Provide the (x, y) coordinate of the cell's center where the given text is located.  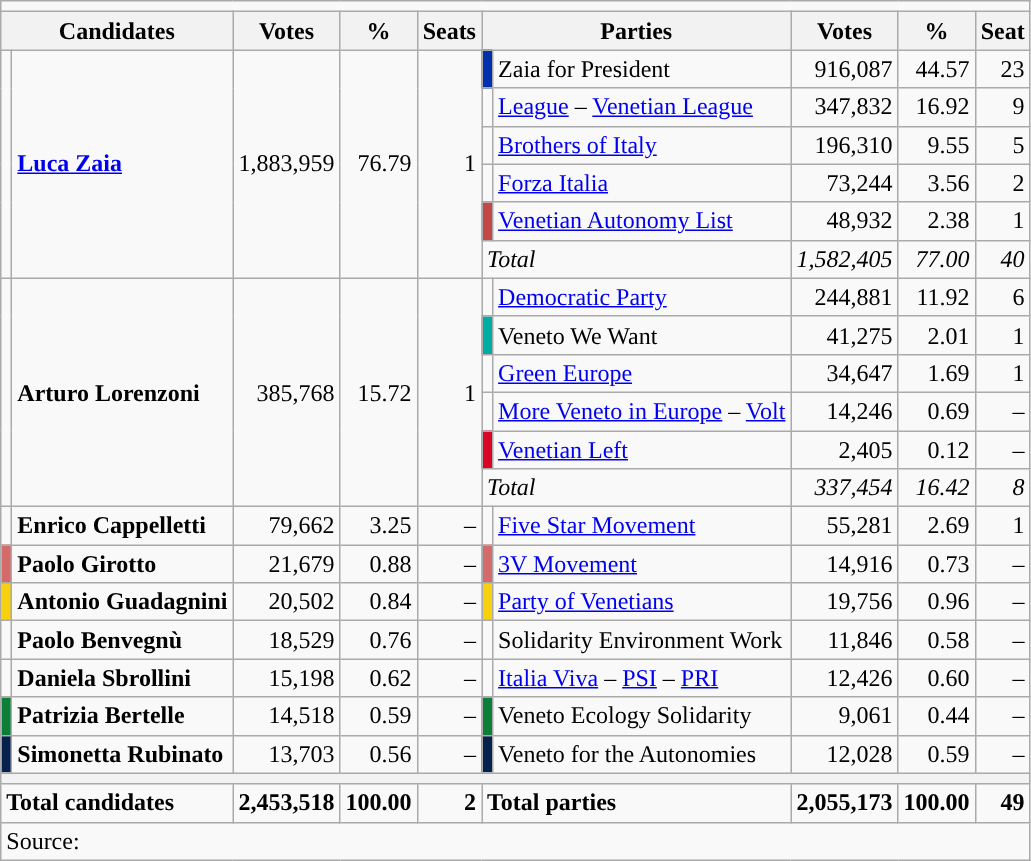
12,028 (844, 754)
19,756 (844, 602)
13,703 (286, 754)
Party of Venetians (642, 602)
244,881 (844, 297)
9.55 (936, 145)
18,529 (286, 640)
48,932 (844, 221)
12,426 (844, 678)
44.57 (936, 69)
Seats (449, 31)
2.01 (936, 335)
0.84 (378, 602)
347,832 (844, 107)
Democratic Party (642, 297)
3.25 (378, 526)
14,916 (844, 564)
Veneto We Want (642, 335)
Total parties (636, 803)
23 (1002, 69)
11.92 (936, 297)
11,846 (844, 640)
8 (1002, 488)
2,405 (844, 449)
3V Movement (642, 564)
34,647 (844, 373)
Luca Zaia (122, 164)
2.69 (936, 526)
Forza Italia (642, 183)
Brothers of Italy (642, 145)
337,454 (844, 488)
76.79 (378, 164)
Source: (516, 841)
6 (1002, 297)
Paolo Benvegnù (122, 640)
0.73 (936, 564)
40 (1002, 259)
Parties (636, 31)
49 (1002, 803)
15.72 (378, 392)
0.58 (936, 640)
73,244 (844, 183)
Total candidates (117, 803)
196,310 (844, 145)
16.42 (936, 488)
1,582,405 (844, 259)
15,198 (286, 678)
1.69 (936, 373)
2.38 (936, 221)
Veneto Ecology Solidarity (642, 716)
Patrizia Bertelle (122, 716)
5 (1002, 145)
More Veneto in Europe – Volt (642, 411)
20,502 (286, 602)
77.00 (936, 259)
Zaia for President (642, 69)
Solidarity Environment Work (642, 640)
0.60 (936, 678)
14,518 (286, 716)
Seat (1002, 31)
1,883,959 (286, 164)
Antonio Guadagnini (122, 602)
Green Europe (642, 373)
385,768 (286, 392)
Enrico Cappelletti (122, 526)
League – Venetian League (642, 107)
0.88 (378, 564)
79,662 (286, 526)
0.69 (936, 411)
0.96 (936, 602)
0.76 (378, 640)
Candidates (117, 31)
21,679 (286, 564)
Five Star Movement (642, 526)
Simonetta Rubinato (122, 754)
Paolo Girotto (122, 564)
3.56 (936, 183)
2,453,518 (286, 803)
Italia Viva – PSI – PRI (642, 678)
0.12 (936, 449)
Venetian Autonomy List (642, 221)
0.56 (378, 754)
Daniela Sbrollini (122, 678)
41,275 (844, 335)
9 (1002, 107)
2,055,173 (844, 803)
55,281 (844, 526)
Arturo Lorenzoni (122, 392)
0.44 (936, 716)
Venetian Left (642, 449)
Veneto for the Autonomies (642, 754)
916,087 (844, 69)
14,246 (844, 411)
16.92 (936, 107)
9,061 (844, 716)
0.62 (378, 678)
